Detect which cell encompasses the target text, then output its [x, y] center coordinate. 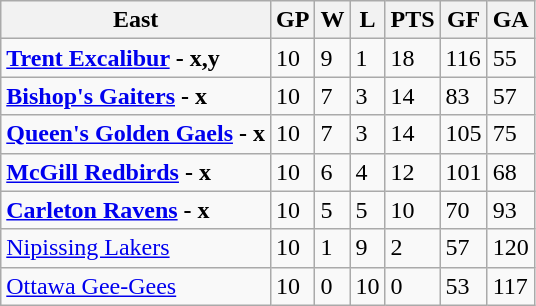
83 [464, 96]
Bishop's Gaiters - x [136, 96]
120 [510, 248]
PTS [412, 20]
W [332, 20]
Carleton Ravens - x [136, 210]
Trent Excalibur - x,y [136, 58]
GA [510, 20]
GP [292, 20]
53 [464, 286]
Ottawa Gee-Gees [136, 286]
18 [412, 58]
75 [510, 134]
12 [412, 172]
Queen's Golden Gaels - x [136, 134]
GF [464, 20]
117 [510, 286]
101 [464, 172]
2 [412, 248]
105 [464, 134]
116 [464, 58]
Nipissing Lakers [136, 248]
McGill Redbirds - x [136, 172]
L [368, 20]
East [136, 20]
93 [510, 210]
68 [510, 172]
6 [332, 172]
55 [510, 58]
70 [464, 210]
4 [368, 172]
